Pinpoint the cell where the given text exists, returning its (x, y) midpoint coordinate. 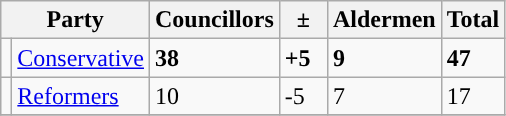
7 (384, 96)
± (303, 20)
47 (473, 58)
17 (473, 96)
Councillors (215, 20)
10 (215, 96)
Conservative (81, 58)
+5 (303, 58)
38 (215, 58)
Aldermen (384, 20)
-5 (303, 96)
9 (384, 58)
Party (76, 20)
Reformers (81, 96)
Total (473, 20)
